Identify which cell holds the provided text, then report its [x, y] central coordinate. 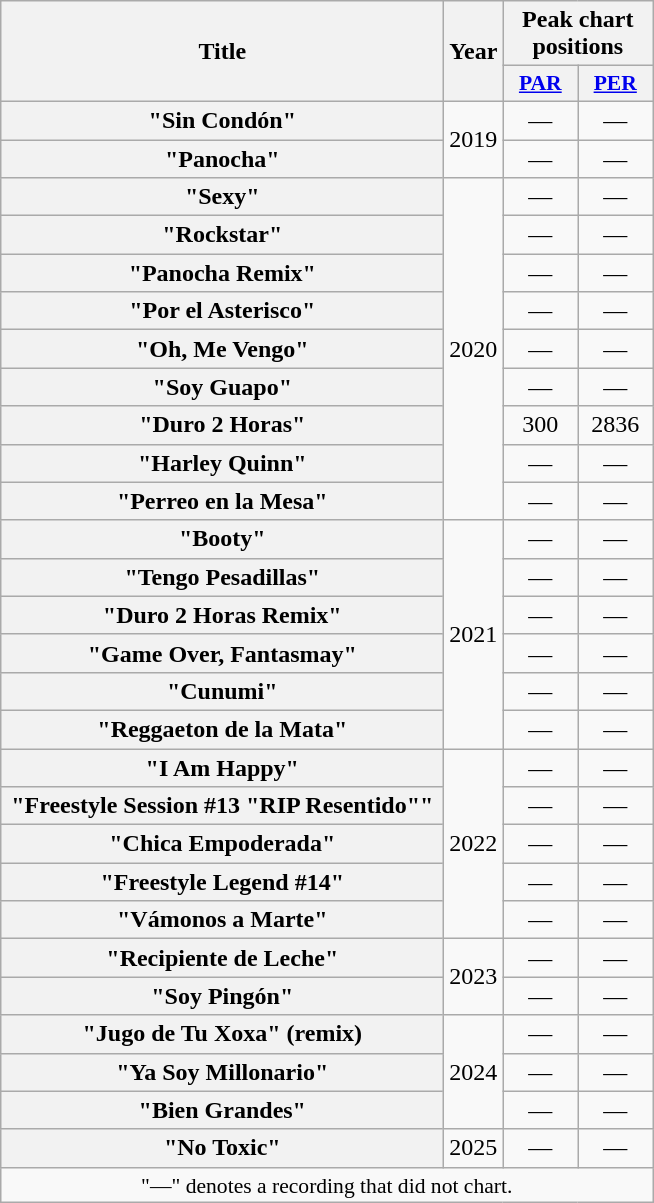
2023 [474, 977]
"Freestyle Session #13 "RIP Resentido"" [222, 806]
"Sin Condón" [222, 120]
"Oh, Me Vengo" [222, 349]
"Reggaeton de la Mata" [222, 729]
"Soy Guapo" [222, 387]
300 [540, 425]
2836 [616, 425]
"—" denotes a recording that did not chart. [327, 1185]
"Ya Soy Millonario" [222, 1072]
"Perreo en la Mesa" [222, 501]
Year [474, 52]
2019 [474, 139]
"Jugo de Tu Xoxa" (remix) [222, 1034]
"Tengo Pesadillas" [222, 577]
"Por el Asterisco" [222, 311]
"Game Over, Fantasmay" [222, 653]
Peak chart positions [578, 34]
"I Am Happy" [222, 767]
"Cunumi" [222, 691]
"Booty" [222, 539]
"Bien Grandes" [222, 1110]
2022 [474, 843]
"Freestyle Legend #14" [222, 882]
"Rockstar" [222, 235]
"Soy Pingón" [222, 996]
"Recipiente de Leche" [222, 958]
"No Toxic" [222, 1148]
2025 [474, 1148]
PAR [540, 84]
2020 [474, 350]
"Harley Quinn" [222, 463]
Title [222, 52]
"Duro 2 Horas" [222, 425]
2024 [474, 1072]
"Vámonos a Marte" [222, 920]
"Sexy" [222, 197]
"Panocha" [222, 159]
"Duro 2 Horas Remix" [222, 615]
"Chica Empoderada" [222, 844]
2021 [474, 634]
PER [616, 84]
"Panocha Remix" [222, 273]
